Scan for the cell matching the given text and deliver its (X, Y) coordinate at center. 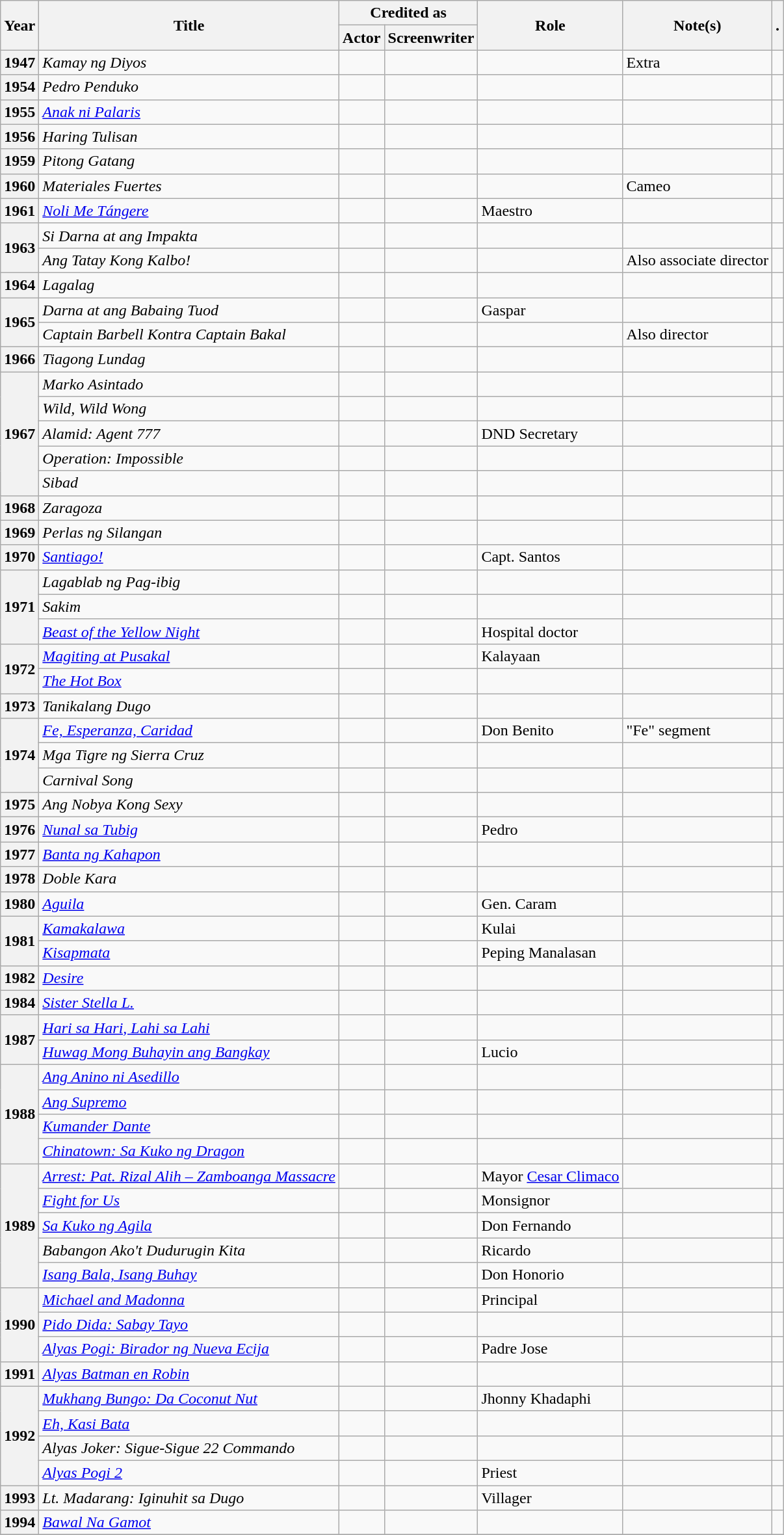
Zaragoza (189, 508)
DND Secretary (550, 434)
Ang Supremo (189, 1102)
1981 (20, 941)
Sibad (189, 483)
1976 (20, 830)
Isang Bala, Isang Buhay (189, 1275)
Alamid: Agent 777 (189, 434)
Ricardo (550, 1250)
. (777, 25)
Villager (550, 1497)
1990 (20, 1324)
Padre Jose (550, 1349)
Lt. Madarang: Iginuhit sa Dugo (189, 1497)
1977 (20, 854)
Si Darna at ang Impakta (189, 235)
Ang Tatay Kong Kalbo! (189, 260)
1973 (20, 705)
Jhonny Khadaphi (550, 1398)
Maestro (550, 211)
Marko Asintado (189, 384)
Fight for Us (189, 1201)
Magiting at Pusakal (189, 656)
Pido Dida: Sabay Tayo (189, 1324)
Gaspar (550, 310)
Year (20, 25)
Noli Me Tángere (189, 211)
1970 (20, 557)
Monsignor (550, 1201)
Michael and Madonna (189, 1300)
Babangon Ako't Dudurugin Kita (189, 1250)
Desire (189, 978)
Credited as (408, 13)
1965 (20, 322)
1982 (20, 978)
Don Honorio (550, 1275)
Perlas ng Silangan (189, 532)
Pitong Gatang (189, 161)
1991 (20, 1374)
Kamay ng Diyos (189, 62)
Anak ni Palaris (189, 112)
Actor (361, 38)
Huwag Mong Buhayin ang Bangkay (189, 1052)
Bawal Na Gamot (189, 1523)
Capt. Santos (550, 557)
Nunal sa Tubig (189, 830)
Sakim (189, 607)
Alyas Pogi: Birador ng Nueva Ecija (189, 1349)
Role (550, 25)
Captain Barbell Kontra Captain Bakal (189, 335)
Fe, Esperanza, Caridad (189, 731)
Note(s) (698, 25)
Aguila (189, 904)
1974 (20, 755)
Alyas Joker: Sigue-Sigue 22 Commando (189, 1448)
Pedro (550, 830)
1961 (20, 211)
Chinatown: Sa Kuko ng Dragon (189, 1151)
1956 (20, 137)
Kumander Dante (189, 1127)
Operation: Impossible (189, 458)
1980 (20, 904)
Lagalag (189, 285)
Kalayaan (550, 656)
Screenwriter (431, 38)
Beast of the Yellow Night (189, 631)
Kamakalawa (189, 928)
Doble Kara (189, 879)
Lucio (550, 1052)
Kulai (550, 928)
1955 (20, 112)
1993 (20, 1497)
Sa Kuko ng Agila (189, 1226)
Hari sa Hari, Lahi sa Lahi (189, 1027)
The Hot Box (189, 681)
Cameo (698, 186)
Mayor Cesar Climaco (550, 1176)
Title (189, 25)
1975 (20, 805)
Darna at ang Babaing Tuod (189, 310)
1988 (20, 1114)
Principal (550, 1300)
Tiagong Lundag (189, 360)
1971 (20, 607)
Peping Manalasan (550, 953)
1954 (20, 87)
Extra (698, 62)
1963 (20, 248)
Gen. Caram (550, 904)
Banta ng Kahapon (189, 854)
1992 (20, 1436)
Arrest: Pat. Rizal Alih – Zamboanga Massacre (189, 1176)
Carnival Song (189, 780)
Mukhang Bungo: Da Coconut Nut (189, 1398)
Priest (550, 1473)
Also associate director (698, 260)
1969 (20, 532)
Pedro Penduko (189, 87)
Don Benito (550, 731)
1947 (20, 62)
1967 (20, 434)
1994 (20, 1523)
Don Fernando (550, 1226)
"Fe" segment (698, 731)
Ang Anino ni Asedillo (189, 1077)
Haring Tulisan (189, 137)
Lagablab ng Pag-ibig (189, 582)
Alyas Pogi 2 (189, 1473)
Materiales Fuertes (189, 186)
Mga Tigre ng Sierra Cruz (189, 755)
Sister Stella L. (189, 1003)
1960 (20, 186)
1968 (20, 508)
Also director (698, 335)
1959 (20, 161)
Alyas Batman en Robin (189, 1374)
Eh, Kasi Bata (189, 1423)
1966 (20, 360)
1984 (20, 1003)
Kisapmata (189, 953)
Santiago! (189, 557)
Tanikalang Dugo (189, 705)
Ang Nobya Kong Sexy (189, 805)
Hospital doctor (550, 631)
1972 (20, 668)
1987 (20, 1040)
1989 (20, 1226)
1964 (20, 285)
1978 (20, 879)
Wild, Wild Wong (189, 409)
